Output the [x, y] coordinate of the center of the cell containing the given text.  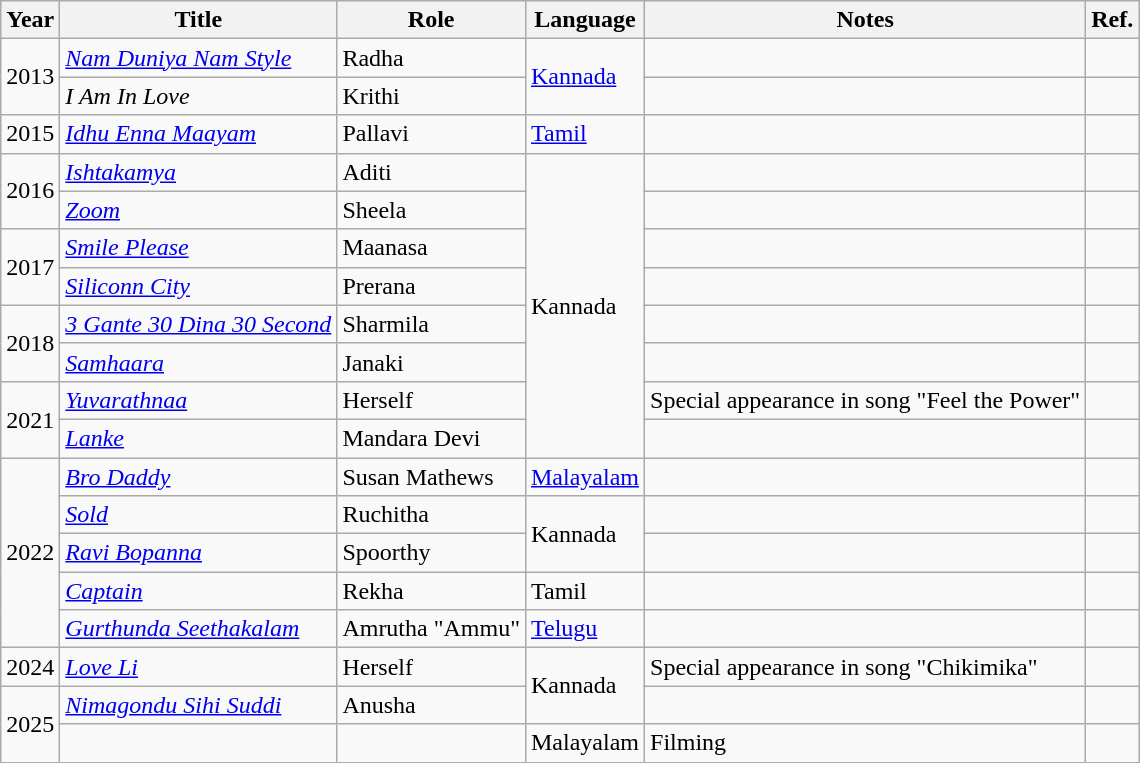
Telugu [584, 629]
Samhaara [198, 362]
Nam Duniya Nam Style [198, 58]
Krithi [432, 96]
Aditi [432, 172]
Amrutha "Ammu" [432, 629]
2016 [30, 191]
Ishtakamya [198, 172]
Sharmila [432, 324]
Radha [432, 58]
Special appearance in song "Chikimika" [866, 667]
Mandara Devi [432, 438]
Ref. [1112, 20]
Notes [866, 20]
Spoorthy [432, 553]
Special appearance in song "Feel the Power" [866, 400]
Year [30, 20]
Sold [198, 515]
Ruchitha [432, 515]
Janaki [432, 362]
Bro Daddy [198, 477]
2017 [30, 267]
Title [198, 20]
2024 [30, 667]
Nimagondu Sihi Suddi [198, 705]
Pallavi [432, 134]
Smile Please [198, 248]
Love Li [198, 667]
2025 [30, 724]
2021 [30, 419]
Ravi Bopanna [198, 553]
2022 [30, 553]
2013 [30, 77]
3 Gante 30 Dina 30 Second [198, 324]
Maanasa [432, 248]
Lanke [198, 438]
Captain [198, 591]
Susan Mathews [432, 477]
Prerana [432, 286]
Zoom [198, 210]
Idhu Enna Maayam [198, 134]
2015 [30, 134]
2018 [30, 343]
Language [584, 20]
Sheela [432, 210]
Yuvarathnaa [198, 400]
Rekha [432, 591]
I Am In Love [198, 96]
Gurthunda Seethakalam [198, 629]
Siliconn City [198, 286]
Filming [866, 743]
Role [432, 20]
Anusha [432, 705]
